Return (X, Y) of the center of cell containing provided text 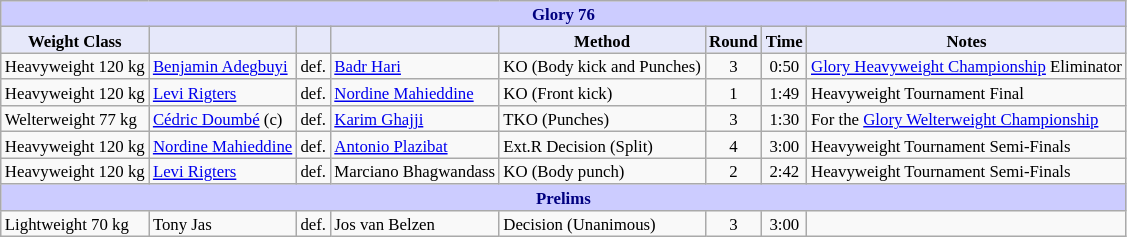
Welterweight 77 kg (75, 119)
Tony Jas (223, 224)
Badr Hari (414, 66)
0:50 (784, 66)
Method (602, 40)
Glory 76 (564, 14)
Notes (966, 40)
1:30 (784, 119)
2 (734, 171)
Time (784, 40)
1:49 (784, 93)
Decision (Unanimous) (602, 224)
Antonio Plazibat (414, 145)
1 (734, 93)
For the Glory Welterweight Championship (966, 119)
2:42 (784, 171)
4 (734, 145)
Marciano Bhagwandass (414, 171)
Benjamin Adegbuyi (223, 66)
Round (734, 40)
Glory Heavyweight Championship Eliminator (966, 66)
Cédric Doumbé (c) (223, 119)
Lightweight 70 kg (75, 224)
KO (Body kick and Punches) (602, 66)
Jos van Belzen (414, 224)
Weight Class (75, 40)
TKO (Punches) (602, 119)
Ext.R Decision (Split) (602, 145)
KO (Body punch) (602, 171)
Heavyweight Tournament Final (966, 93)
Karim Ghajji (414, 119)
Prelims (564, 197)
KO (Front kick) (602, 93)
